Determine the [X, Y] coordinate at the center of the cell enclosing the given text.  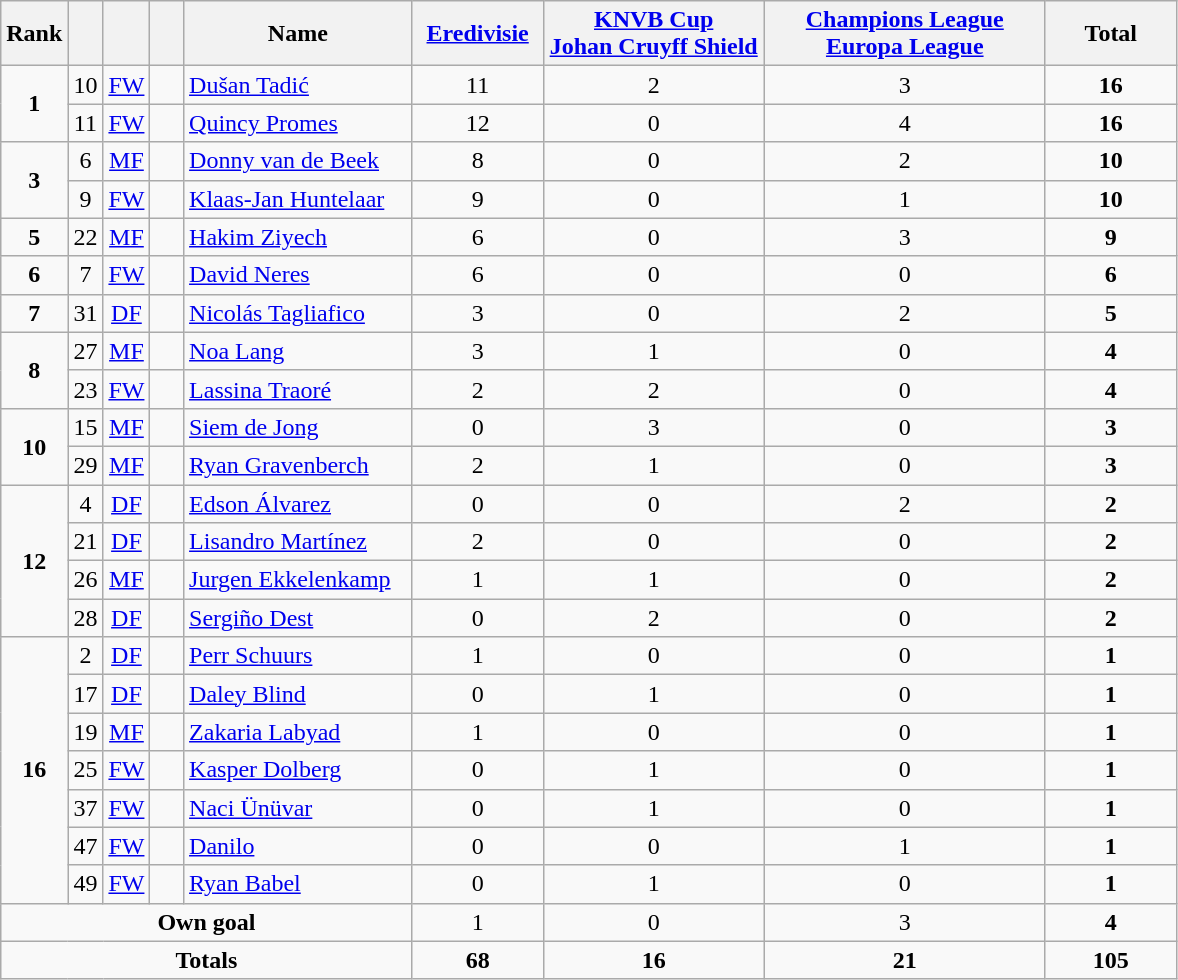
Hakim Ziyech [298, 237]
Jurgen Ekkelenkamp [298, 580]
22 [86, 237]
Edson Álvarez [298, 503]
68 [478, 960]
Ryan Gravenberch [298, 465]
105 [1110, 960]
49 [86, 884]
Champions LeagueEuropa League [904, 34]
Donny van de Beek [298, 161]
Eredivisie [478, 34]
25 [86, 770]
Total [1110, 34]
26 [86, 580]
Daley Blind [298, 694]
David Neres [298, 275]
Klaas-Jan Huntelaar [298, 199]
47 [86, 846]
29 [86, 465]
Noa Lang [298, 351]
Danilo [298, 846]
Lisandro Martínez [298, 542]
17 [86, 694]
Kasper Dolberg [298, 770]
Siem de Jong [298, 427]
Sergiño Dest [298, 618]
Zakaria Labyad [298, 732]
19 [86, 732]
Perr Schuurs [298, 656]
Ryan Babel [298, 884]
31 [86, 313]
28 [86, 618]
Rank [34, 34]
Dušan Tadić [298, 85]
Quincy Promes [298, 123]
Naci Ünüvar [298, 808]
Lassina Traoré [298, 389]
27 [86, 351]
Own goal [206, 922]
Name [298, 34]
23 [86, 389]
37 [86, 808]
Totals [206, 960]
KNVB CupJohan Cruyff Shield [654, 34]
Nicolás Tagliafico [298, 313]
15 [86, 427]
